Capture the cell that displays the provided text and extract its (X, Y) central coordinate. 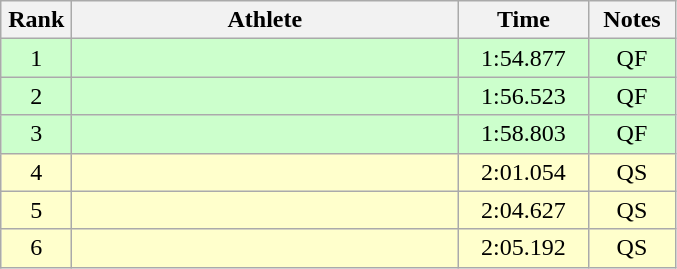
2:04.627 (524, 210)
2 (36, 96)
Rank (36, 20)
3 (36, 134)
1 (36, 58)
1:54.877 (524, 58)
1:58.803 (524, 134)
2:05.192 (524, 248)
Time (524, 20)
4 (36, 172)
2:01.054 (524, 172)
Notes (632, 20)
5 (36, 210)
Athlete (265, 20)
1:56.523 (524, 96)
6 (36, 248)
